Extract the (X, Y) coordinate from the center of the cell holding the provided text.  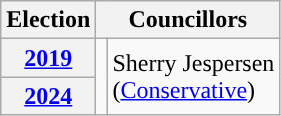
Election (48, 20)
Councillors (188, 20)
Sherry Jespersen(Conservative) (194, 77)
2024 (48, 96)
2019 (48, 58)
